Capture the cell that displays the provided text and extract its [x, y] central coordinate. 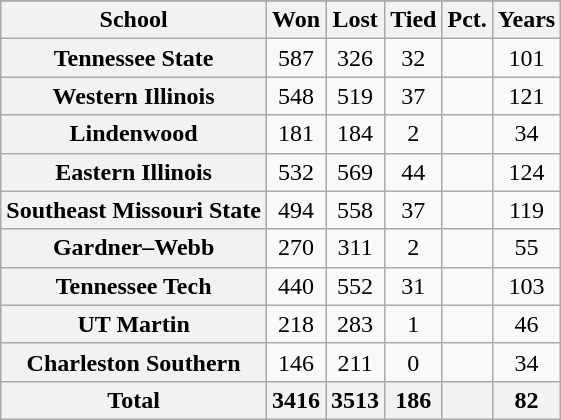
Gardner–Webb [134, 248]
UT Martin [134, 324]
Tennessee Tech [134, 286]
Southeast Missouri State [134, 210]
184 [356, 134]
558 [356, 210]
0 [414, 362]
519 [356, 96]
283 [356, 324]
Lindenwood [134, 134]
494 [296, 210]
Won [296, 20]
186 [414, 400]
124 [526, 172]
121 [526, 96]
569 [356, 172]
311 [356, 248]
3416 [296, 400]
Tied [414, 20]
103 [526, 286]
218 [296, 324]
Pct. [467, 20]
44 [414, 172]
46 [526, 324]
31 [414, 286]
326 [356, 58]
181 [296, 134]
532 [296, 172]
Total [134, 400]
548 [296, 96]
School [134, 20]
270 [296, 248]
Years [526, 20]
119 [526, 210]
Western Illinois [134, 96]
Eastern Illinois [134, 172]
1 [414, 324]
552 [356, 286]
Charleston Southern [134, 362]
55 [526, 248]
Lost [356, 20]
32 [414, 58]
146 [296, 362]
587 [296, 58]
Tennessee State [134, 58]
211 [356, 362]
440 [296, 286]
3513 [356, 400]
82 [526, 400]
101 [526, 58]
